Detect which cell encompasses the target text, then output its [X, Y] center coordinate. 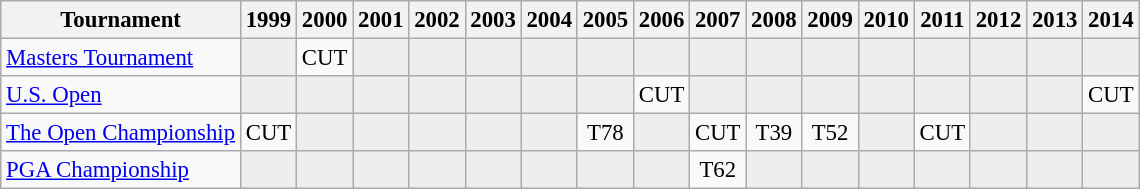
T39 [774, 133]
2010 [886, 20]
2009 [830, 20]
Masters Tournament [121, 58]
2001 [381, 20]
2005 [605, 20]
T78 [605, 133]
2006 [661, 20]
2011 [942, 20]
2002 [437, 20]
T52 [830, 133]
2004 [549, 20]
2003 [493, 20]
2014 [1111, 20]
Tournament [121, 20]
1999 [268, 20]
T62 [718, 170]
The Open Championship [121, 133]
2000 [325, 20]
PGA Championship [121, 170]
U.S. Open [121, 95]
2013 [1055, 20]
2012 [998, 20]
2007 [718, 20]
2008 [774, 20]
